For the text-containing cell, return its midpoint in (X, Y) coordinate format. 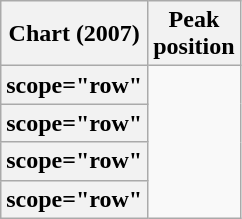
Chart (2007) (74, 34)
Peakposition (194, 34)
